Scan for the cell matching the given text and deliver its (x, y) coordinate at center. 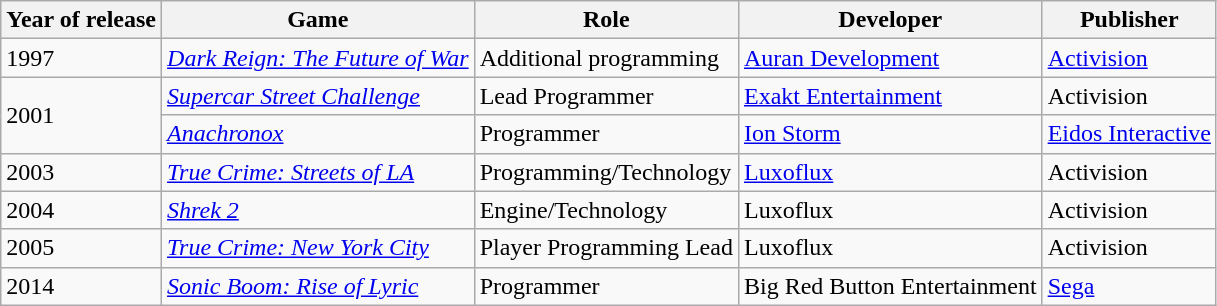
Supercar Street Challenge (318, 96)
Year of release (82, 20)
Role (606, 20)
1997 (82, 58)
Sonic Boom: Rise of Lyric (318, 286)
Eidos Interactive (1129, 134)
2014 (82, 286)
Exakt Entertainment (890, 96)
Shrek 2 (318, 210)
Programming/Technology (606, 172)
Engine/Technology (606, 210)
Auran Development (890, 58)
True Crime: New York City (318, 248)
Anachronox (318, 134)
2004 (82, 210)
Lead Programmer (606, 96)
2005 (82, 248)
Game (318, 20)
Developer (890, 20)
Player Programming Lead (606, 248)
2001 (82, 115)
Publisher (1129, 20)
Additional programming (606, 58)
Big Red Button Entertainment (890, 286)
True Crime: Streets of LA (318, 172)
Dark Reign: The Future of War (318, 58)
Sega (1129, 286)
Ion Storm (890, 134)
2003 (82, 172)
